Output the [X, Y] coordinate of the center of the cell containing the given text.  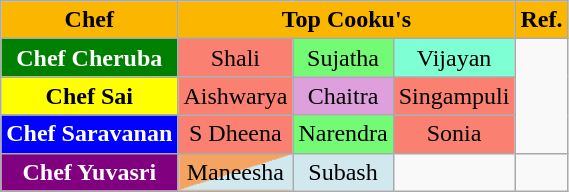
Chef Sai [90, 96]
Chaitra [343, 96]
Chef Saravanan [90, 134]
Subash [343, 172]
Chef [90, 20]
Singampuli [454, 96]
Sonia [454, 134]
Sujatha [343, 58]
Top Cooku's [346, 20]
Narendra [343, 134]
Chef Yuvasri [90, 172]
Ref. [542, 20]
Maneesha [236, 172]
Vijayan [454, 58]
Chef Cheruba [90, 58]
Shali [236, 58]
Aishwarya [236, 96]
S Dheena [236, 134]
